From the cell containing the given text, extract its center point as [x, y] coordinate. 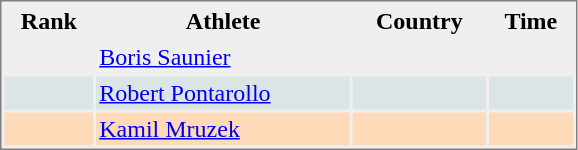
Athlete [223, 20]
Rank [48, 20]
Time [531, 20]
Country [420, 20]
Robert Pontarollo [223, 92]
Boris Saunier [223, 56]
Kamil Mruzek [223, 128]
